Determine the (X, Y) coordinate at the center of the cell enclosing the given text.  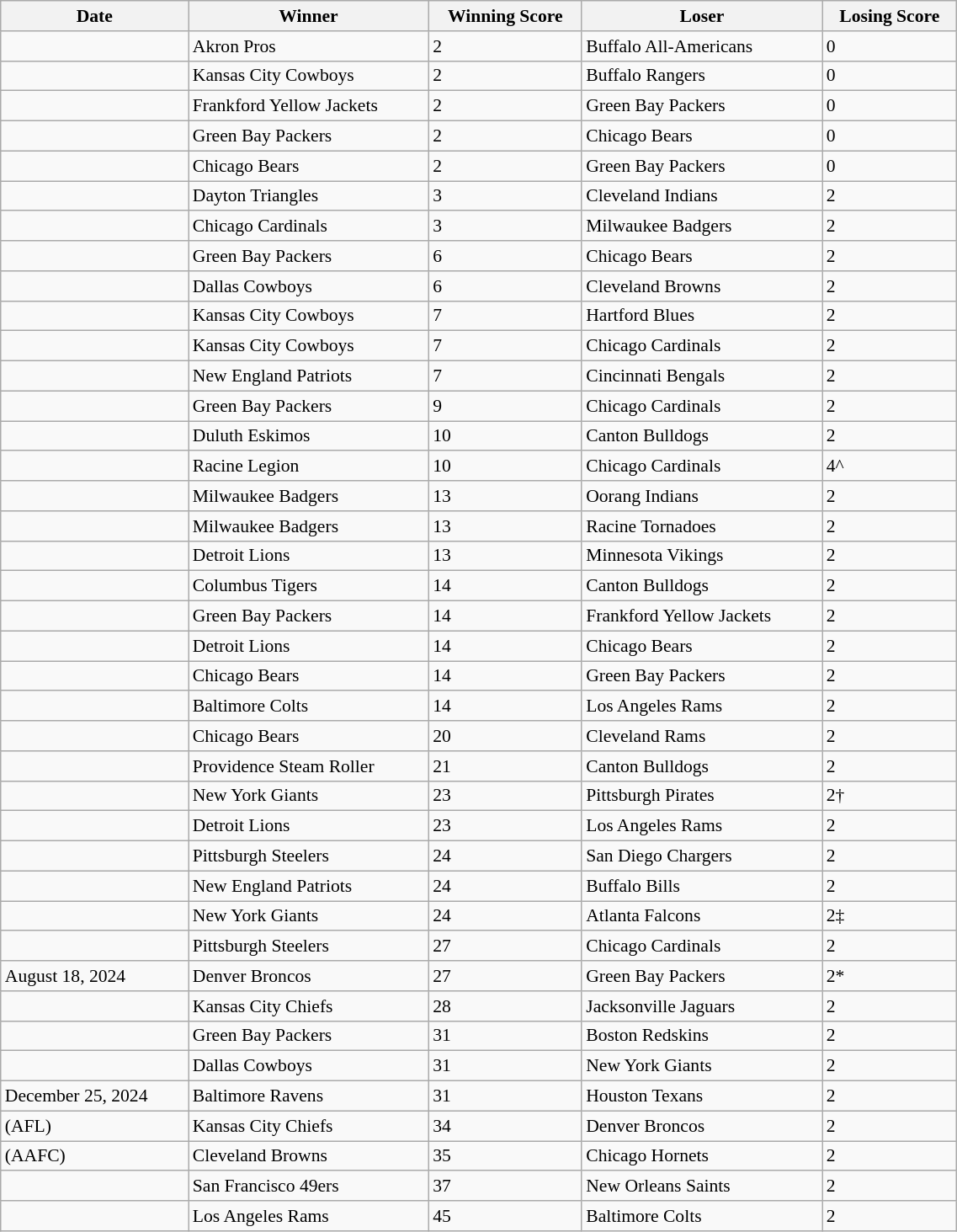
San Diego Chargers (702, 856)
Date (94, 16)
(AFL) (94, 1126)
Cleveland Rams (702, 736)
4^ (890, 467)
Racine Legion (309, 467)
Chicago Hornets (702, 1156)
Buffalo All-Americans (702, 46)
45 (505, 1216)
Buffalo Bills (702, 886)
2‡ (890, 916)
21 (505, 766)
Oorang Indians (702, 496)
Jacksonville Jaguars (702, 1006)
San Francisco 49ers (309, 1187)
Dayton Triangles (309, 196)
Hartford Blues (702, 316)
Losing Score (890, 16)
9 (505, 406)
34 (505, 1126)
August 18, 2024 (94, 976)
Buffalo Rangers (702, 76)
Boston Redskins (702, 1036)
35 (505, 1156)
Duluth Eskimos (309, 436)
Baltimore Ravens (309, 1096)
20 (505, 736)
Columbus Tigers (309, 586)
Cincinnati Bengals (702, 376)
37 (505, 1187)
Winner (309, 16)
Pittsburgh Pirates (702, 796)
2† (890, 796)
Atlanta Falcons (702, 916)
Racine Tornadoes (702, 526)
Minnesota Vikings (702, 556)
Winning Score (505, 16)
(AAFC) (94, 1156)
Cleveland Indians (702, 196)
2* (890, 976)
Loser (702, 16)
Providence Steam Roller (309, 766)
Akron Pros (309, 46)
Houston Texans (702, 1096)
December 25, 2024 (94, 1096)
New Orleans Saints (702, 1187)
28 (505, 1006)
